Locate the cell with the specified text and output its (X, Y) center coordinate. 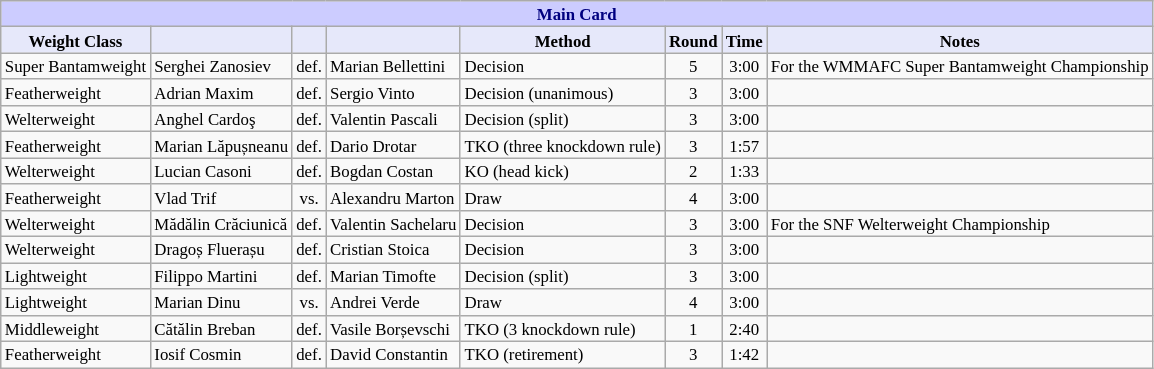
1:42 (744, 355)
1:33 (744, 171)
Sergio Vinto (393, 93)
2 (694, 171)
KO (head kick) (562, 171)
Valentin Sachelaru (393, 224)
David Constantin (393, 355)
Weight Class (76, 40)
For the WMMAFC Super Bantamweight Championship (960, 66)
Iosif Cosmin (221, 355)
Dragoș Fluerașu (221, 250)
1 (694, 328)
1:57 (744, 145)
5 (694, 66)
Notes (960, 40)
TKO (3 knockdown rule) (562, 328)
Marian Timofte (393, 276)
Dario Drotar (393, 145)
2:40 (744, 328)
Middleweight (76, 328)
Andrei Verde (393, 302)
Cătălin Breban (221, 328)
Alexandru Marton (393, 197)
TKO (retirement) (562, 355)
Method (562, 40)
Filippo Martini (221, 276)
Anghel Cardoş (221, 119)
Decision (unanimous) (562, 93)
Vasile Borșevschi (393, 328)
Round (694, 40)
Bogdan Costan (393, 171)
Marian Dinu (221, 302)
Cristian Stoica (393, 250)
For the SNF Welterweight Championship (960, 224)
Vlad Trif (221, 197)
Adrian Maxim (221, 93)
Marian Bellettini (393, 66)
TKO (three knockdown rule) (562, 145)
Marian Lăpușneanu (221, 145)
Super Bantamweight (76, 66)
Mădălin Crăciunică (221, 224)
Lucian Casoni (221, 171)
Time (744, 40)
Serghei Zanosiev (221, 66)
Valentin Pascali (393, 119)
Main Card (577, 14)
